Provide the [X, Y] coordinate of the cell's center where the given text is located.  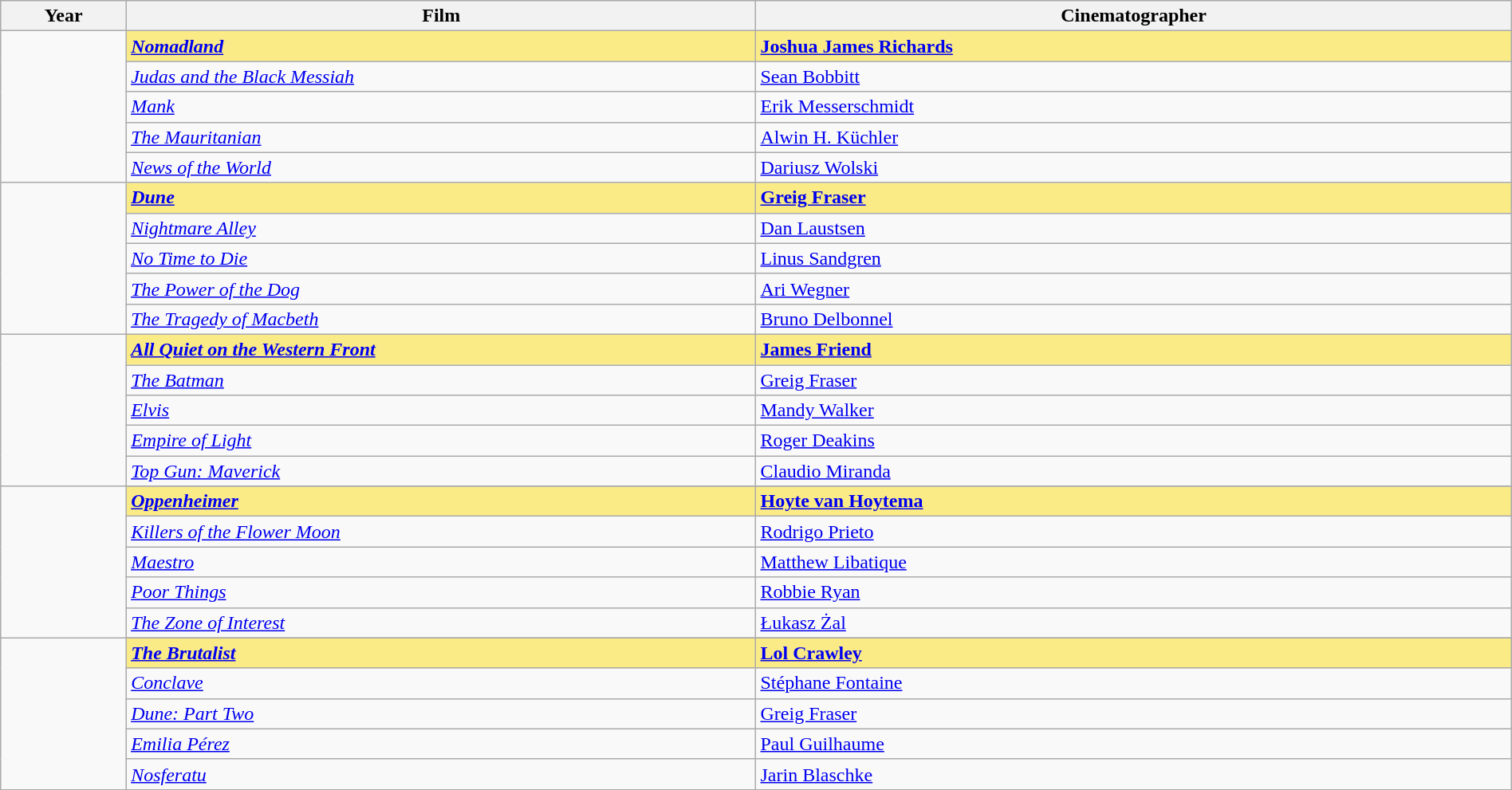
Bruno Delbonnel [1134, 319]
Elvis [442, 411]
Judas and the Black Messiah [442, 77]
Mank [442, 107]
Stéphane Fontaine [1134, 683]
Conclave [442, 683]
James Friend [1134, 349]
Jarin Blaschke [1134, 774]
Poor Things [442, 592]
Claudio Miranda [1134, 471]
Rodrigo Prieto [1134, 532]
The Tragedy of Macbeth [442, 319]
Emilia Pérez [442, 744]
The Mauritanian [442, 137]
Joshua James Richards [1134, 46]
The Batman [442, 380]
Nomadland [442, 46]
Sean Bobbitt [1134, 77]
The Power of the Dog [442, 289]
Dune [442, 198]
Roger Deakins [1134, 441]
Hoyte van Hoytema [1134, 501]
Łukasz Żal [1134, 623]
Robbie Ryan [1134, 592]
No Time to Die [442, 258]
Dariusz Wolski [1134, 167]
Oppenheimer [442, 501]
Film [442, 16]
News of the World [442, 167]
Matthew Libatique [1134, 562]
Linus Sandgren [1134, 258]
Nosferatu [442, 774]
Erik Messerschmidt [1134, 107]
Ari Wegner [1134, 289]
Year [64, 16]
All Quiet on the Western Front [442, 349]
Empire of Light [442, 441]
Killers of the Flower Moon [442, 532]
Dune: Part Two [442, 713]
The Brutalist [442, 653]
The Zone of Interest [442, 623]
Lol Crawley [1134, 653]
Alwin H. Küchler [1134, 137]
Top Gun: Maverick [442, 471]
Paul Guilhaume [1134, 744]
Mandy Walker [1134, 411]
Nightmare Alley [442, 228]
Maestro [442, 562]
Cinematographer [1134, 16]
Dan Laustsen [1134, 228]
